Scan for the cell matching the given text and deliver its (x, y) coordinate at center. 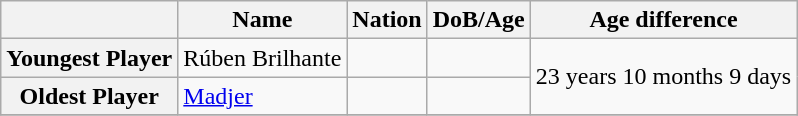
Nation (387, 20)
Rúben Brilhante (262, 58)
DoB/Age (478, 20)
Madjer (262, 96)
Youngest Player (90, 58)
Name (262, 20)
Oldest Player (90, 96)
Age difference (663, 20)
23 years 10 months 9 days (663, 77)
